Output the (X, Y) coordinate of the center of the cell containing the given text.  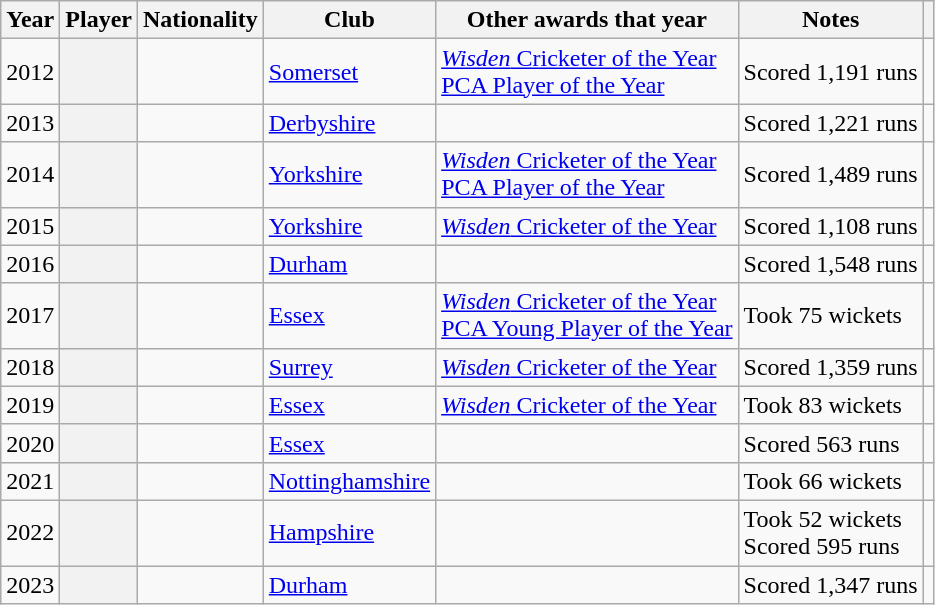
2016 (30, 264)
2015 (30, 226)
Scored 1,359 runs (830, 367)
Scored 1,347 runs (830, 585)
2018 (30, 367)
Year (30, 20)
Scored 1,108 runs (830, 226)
Took 66 wickets (830, 481)
2013 (30, 123)
Took 52 wicketsScored 595 runs (830, 532)
2014 (30, 174)
2017 (30, 316)
2022 (30, 532)
2021 (30, 481)
2023 (30, 585)
Scored 1,489 runs (830, 174)
Nationality (201, 20)
Player (99, 20)
2019 (30, 405)
Hampshire (349, 532)
Nottinghamshire (349, 481)
Derbyshire (349, 123)
Scored 1,548 runs (830, 264)
Scored 1,221 runs (830, 123)
Surrey (349, 367)
Took 83 wickets (830, 405)
2012 (30, 72)
Wisden Cricketer of the YearPCA Young Player of the Year (587, 316)
Notes (830, 20)
Scored 563 runs (830, 443)
Club (349, 20)
Scored 1,191 runs (830, 72)
Other awards that year (587, 20)
Took 75 wickets (830, 316)
Somerset (349, 72)
2020 (30, 443)
